Detect which cell encompasses the target text, then output its (x, y) center coordinate. 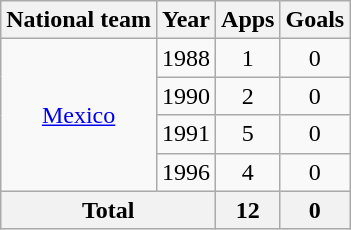
1991 (186, 134)
1990 (186, 96)
12 (248, 210)
1996 (186, 172)
Mexico (79, 115)
Year (186, 20)
Apps (248, 20)
2 (248, 96)
5 (248, 134)
4 (248, 172)
1 (248, 58)
1988 (186, 58)
National team (79, 20)
Goals (315, 20)
Total (108, 210)
